Locate the cell with the specified text and output its (x, y) center coordinate. 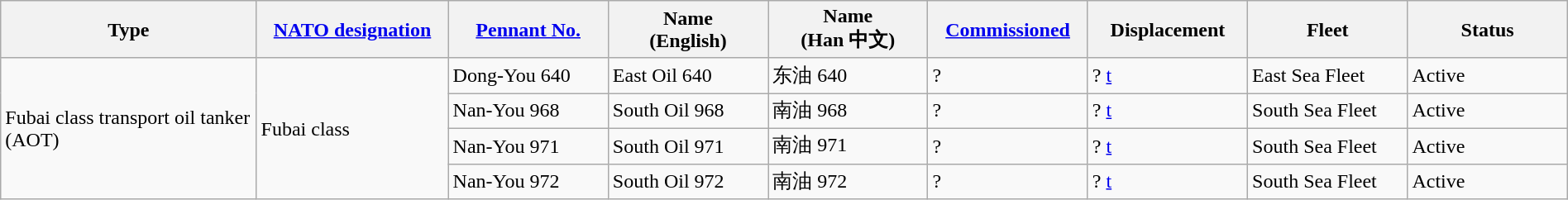
Status (1487, 30)
Dong-You 640 (528, 76)
Fleet (1328, 30)
NATO designation (352, 30)
Type (129, 30)
东油 640 (849, 76)
南油 972 (849, 182)
Commissioned (1007, 30)
南油 968 (849, 111)
Fubai class (352, 128)
南油 971 (849, 145)
South Oil 968 (688, 111)
Name(English) (688, 30)
Displacement (1168, 30)
Nan-You 972 (528, 182)
Fubai class transport oil tanker (AOT) (129, 128)
South Oil 972 (688, 182)
Nan-You 968 (528, 111)
Name(Han 中文) (849, 30)
South Oil 971 (688, 145)
East Sea Fleet (1328, 76)
Pennant No. (528, 30)
East Oil 640 (688, 76)
Nan-You 971 (528, 145)
